Scan for the cell matching the given text and deliver its (x, y) coordinate at center. 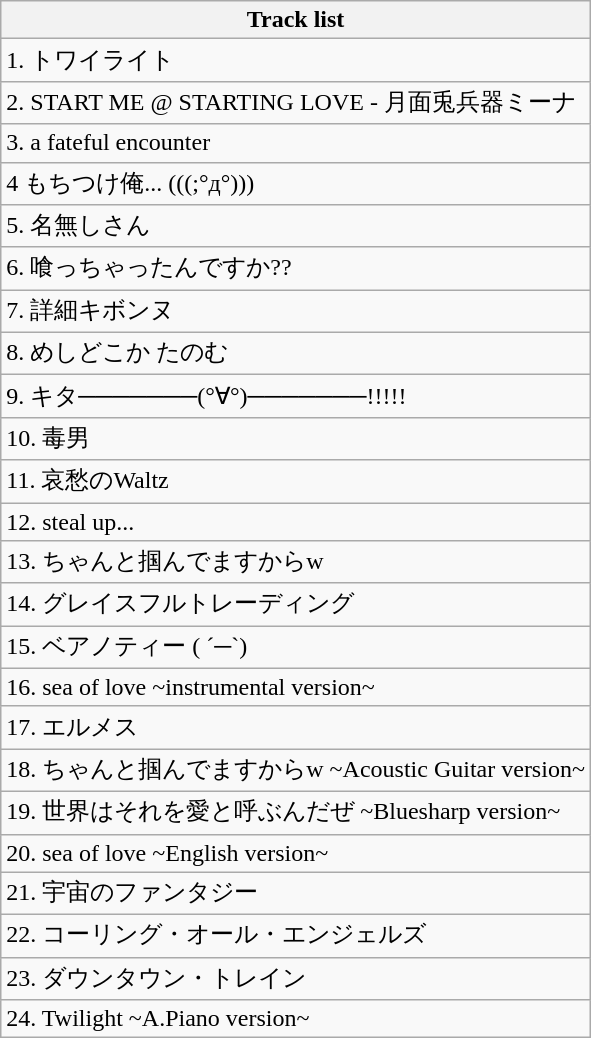
10. 毒男 (296, 438)
21. 宇宙のファンタジー (296, 894)
22. コーリング・オール・エンジェルズ (296, 936)
16. sea of love ~instrumental version~ (296, 687)
19. 世界はそれを愛と呼ぶんだぜ ~Bluesharp version~ (296, 812)
8. めしどこか たのむ (296, 354)
2. START ME @ STARTING LOVE - 月面兎兵器ミーナ (296, 102)
15. ベアノティー ( ´─`) (296, 648)
20. sea of love ~English version~ (296, 853)
Track list (296, 20)
23. ダウンタウン・トレイン (296, 978)
3. a fateful encounter (296, 143)
4 もちつけ俺... (((;°д°))) (296, 184)
14. グレイスフルトレーディング (296, 604)
11. 哀愁のWaltz (296, 482)
6. 喰っちゃったんですか?? (296, 268)
17. エルメス (296, 728)
24. Twilight ~A.Piano version~ (296, 1019)
9. キタ───────(°∀°)───────!!!!! (296, 396)
7. 詳細キボンヌ (296, 312)
1. トワイライト (296, 60)
12. steal up... (296, 521)
18. ちゃんと掴んでますからw ~Acoustic Guitar version~ (296, 770)
5. 名無しさん (296, 226)
13. ちゃんと掴んでますからw (296, 562)
